Identify which cell holds the provided text, then report its (X, Y) central coordinate. 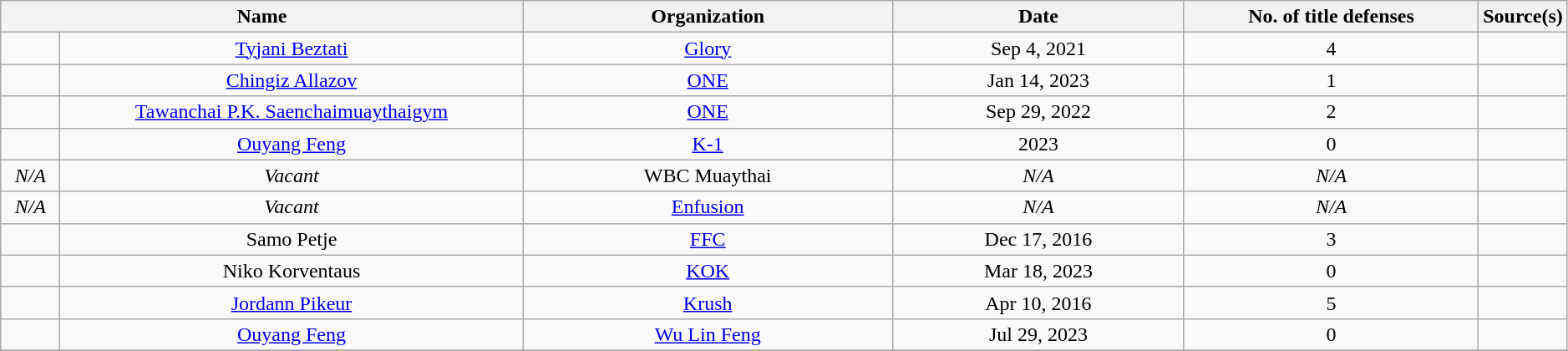
Dec 17, 2016 (1038, 239)
Apr 10, 2016 (1038, 303)
Mar 18, 2023 (1038, 271)
4 (1331, 48)
1 (1331, 80)
No. of title defenses (1331, 17)
K-1 (708, 144)
Krush (708, 303)
2023 (1038, 144)
2 (1331, 112)
FFC (708, 239)
Jul 29, 2023 (1038, 334)
Jan 14, 2023 (1038, 80)
3 (1331, 239)
Tyjani Beztati (292, 48)
Glory (708, 48)
Wu Lin Feng (708, 334)
Jordann Pikeur (292, 303)
Sep 4, 2021 (1038, 48)
Enfusion (708, 207)
Sep 29, 2022 (1038, 112)
Date (1038, 17)
KOK (708, 271)
Samo Petje (292, 239)
Tawanchai P.K. Saenchaimuaythaigym (292, 112)
WBC Muaythai (708, 175)
Name (262, 17)
Niko Korventaus (292, 271)
Organization (708, 17)
Chingiz Allazov (292, 80)
Source(s) (1524, 17)
5 (1331, 303)
